Scan for the cell matching the given text and deliver its [X, Y] coordinate at center. 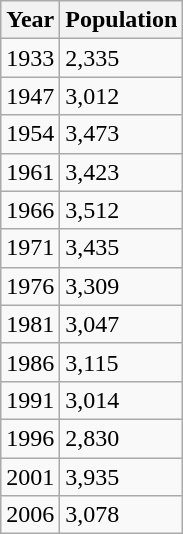
2006 [30, 515]
2,335 [122, 58]
3,473 [122, 134]
1976 [30, 286]
3,512 [122, 210]
1971 [30, 248]
1933 [30, 58]
1954 [30, 134]
1961 [30, 172]
Population [122, 20]
1947 [30, 96]
2001 [30, 477]
2,830 [122, 438]
3,078 [122, 515]
1966 [30, 210]
1991 [30, 400]
1981 [30, 324]
1986 [30, 362]
3,935 [122, 477]
3,309 [122, 286]
3,012 [122, 96]
1996 [30, 438]
3,115 [122, 362]
Year [30, 20]
3,014 [122, 400]
3,047 [122, 324]
3,423 [122, 172]
3,435 [122, 248]
